Return the [x, y] coordinate for the center point of the cell that contains the specified text.  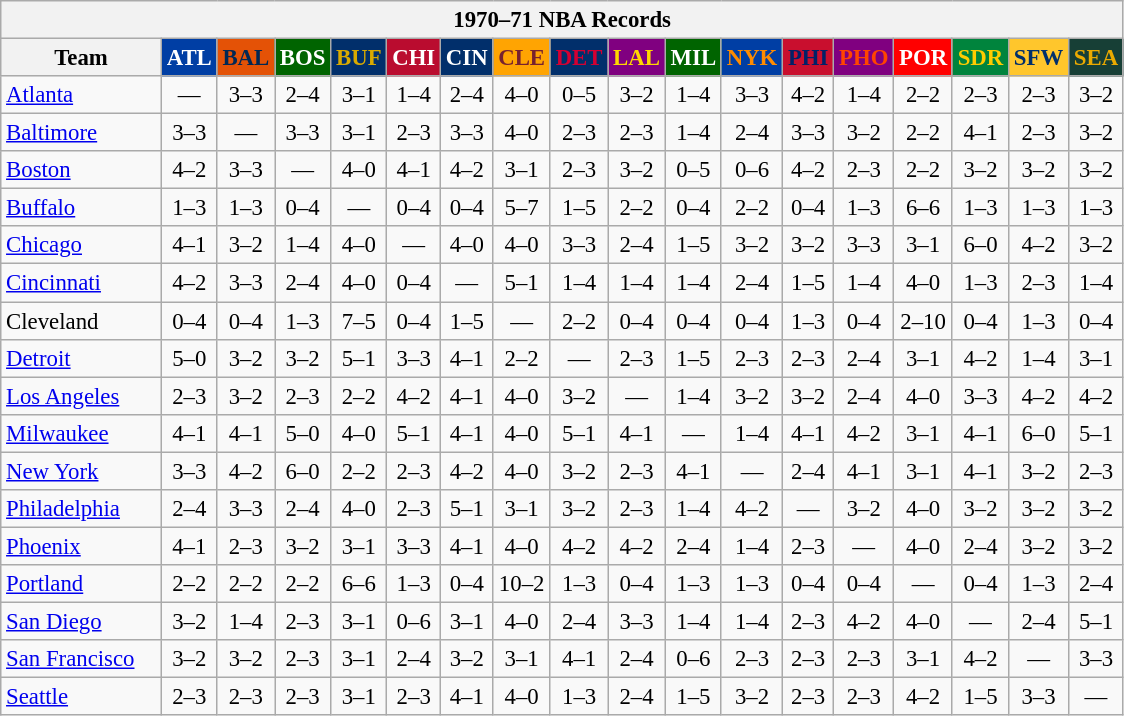
SEA [1096, 58]
Los Angeles [82, 396]
POR [924, 58]
Chicago [82, 245]
2–10 [924, 321]
SFW [1039, 58]
PHI [808, 58]
5–7 [522, 208]
Seattle [82, 697]
DET [578, 58]
Cincinnati [82, 283]
Atlanta [82, 95]
Philadelphia [82, 509]
BUF [359, 58]
Milwaukee [82, 433]
ATL [189, 58]
Buffalo [82, 208]
CIN [467, 58]
10–2 [522, 584]
Detroit [82, 358]
1970–71 NBA Records [562, 20]
Portland [82, 584]
New York [82, 471]
SDR [980, 58]
BOS [303, 58]
Baltimore [82, 133]
Phoenix [82, 546]
CLE [522, 58]
BAL [246, 58]
Boston [82, 170]
CHI [414, 58]
MIL [693, 58]
NYK [752, 58]
PHO [864, 58]
7–5 [359, 321]
Team [82, 58]
San Francisco [82, 659]
San Diego [82, 621]
LAL [636, 58]
Cleveland [82, 321]
